Find where the given text appears and provide that cell's center as [x, y] coordinate. 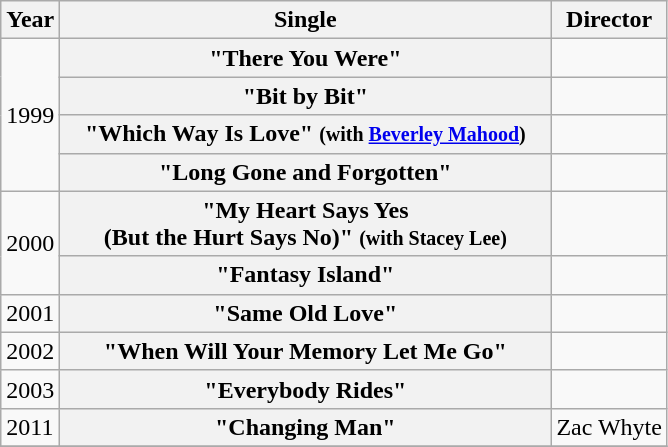
"When Will Your Memory Let Me Go" [306, 351]
"Fantasy Island" [306, 275]
"Long Gone and Forgotten" [306, 172]
"Everybody Rides" [306, 389]
2011 [30, 427]
"My Heart Says Yes(But the Hurt Says No)" (with Stacey Lee) [306, 224]
2003 [30, 389]
"Which Way Is Love" (with Beverley Mahood) [306, 134]
Year [30, 20]
Single [306, 20]
"Bit by Bit" [306, 96]
2001 [30, 313]
"Changing Man" [306, 427]
Director [610, 20]
2000 [30, 242]
1999 [30, 115]
"There You Were" [306, 58]
"Same Old Love" [306, 313]
2002 [30, 351]
Zac Whyte [610, 427]
